Find where the given text appears and provide that cell's center as [X, Y] coordinate. 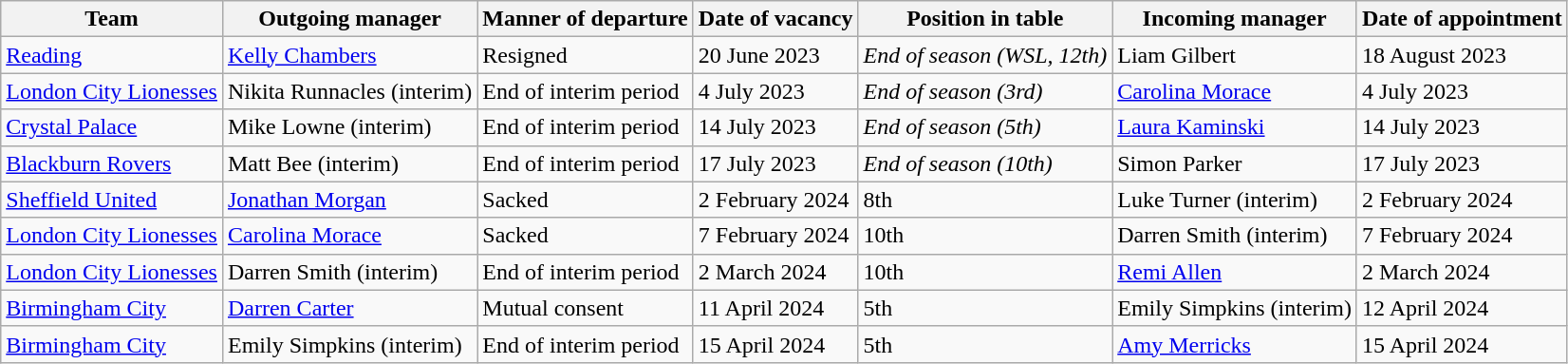
Position in table [985, 19]
Laura Kaminski [1235, 127]
Mutual consent [585, 308]
11 April 2024 [775, 308]
Date of vacancy [775, 19]
Matt Bee (interim) [349, 163]
20 June 2023 [775, 55]
Blackburn Rovers [112, 163]
Manner of departure [585, 19]
Darren Carter [349, 308]
End of season (3rd) [985, 91]
Incoming manager [1235, 19]
Sheffield United [112, 200]
8th [985, 200]
Liam Gilbert [1235, 55]
18 August 2023 [1462, 55]
End of season (WSL, 12th) [985, 55]
Crystal Palace [112, 127]
Kelly Chambers [349, 55]
Amy Merricks [1235, 344]
Resigned [585, 55]
Remi Allen [1235, 272]
Date of appointment [1462, 19]
Luke Turner (interim) [1235, 200]
Reading [112, 55]
Outgoing manager [349, 19]
12 April 2024 [1462, 308]
Team [112, 19]
Nikita Runnacles (interim) [349, 91]
Jonathan Morgan [349, 200]
Simon Parker [1235, 163]
End of season (5th) [985, 127]
Mike Lowne (interim) [349, 127]
End of season (10th) [985, 163]
